Capture the cell that displays the provided text and extract its [x, y] central coordinate. 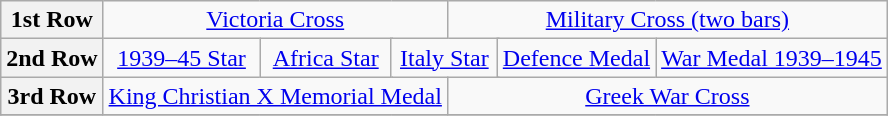
Africa Star [326, 58]
1st Row [52, 20]
War Medal 1939–1945 [772, 58]
Military Cross (two bars) [667, 20]
King Christian X Memorial Medal [275, 96]
Italy Star [444, 58]
1939–45 Star [182, 58]
2nd Row [52, 58]
3rd Row [52, 96]
Greek War Cross [667, 96]
Victoria Cross [275, 20]
Defence Medal [576, 58]
